Pinpoint the cell where the given text exists, returning its [X, Y] midpoint coordinate. 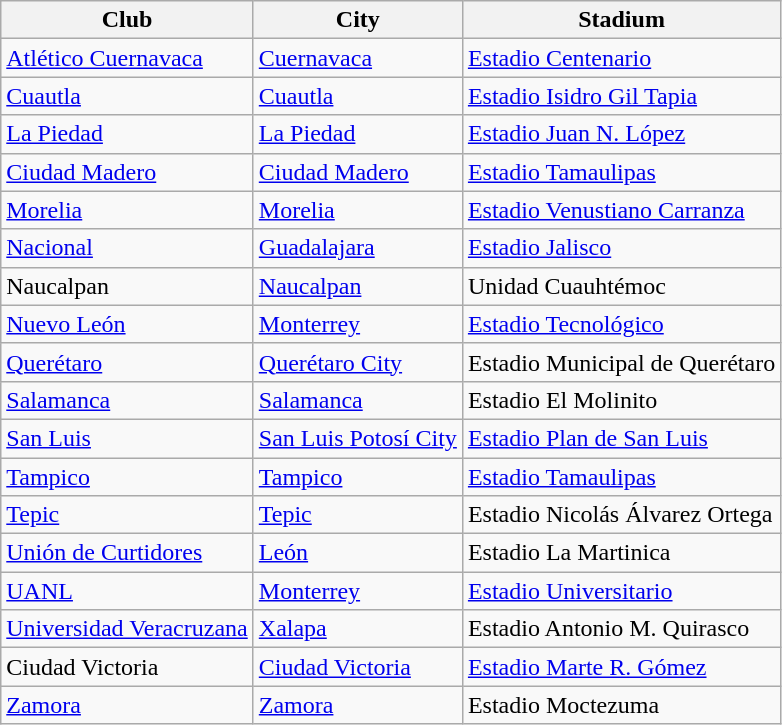
Querétaro [128, 362]
City [358, 20]
Stadium [621, 20]
Estadio Venustiano Carranza [621, 210]
Estadio Nicolás Álvarez Ortega [621, 515]
Estadio Marte R. Gómez [621, 667]
Universidad Veracruzana [128, 629]
Cuernavaca [358, 58]
UANL [128, 591]
Nacional [128, 248]
Guadalajara [358, 248]
Estadio Universitario [621, 591]
Unión de Curtidores [128, 553]
Nuevo León [128, 324]
Estadio Moctezuma [621, 705]
Estadio Antonio M. Quirasco [621, 629]
Estadio Juan N. López [621, 134]
Estadio Jalisco [621, 248]
Unidad Cuauhtémoc [621, 286]
Estadio Tecnológico [621, 324]
Estadio Centenario [621, 58]
Estadio La Martinica [621, 553]
San Luis [128, 438]
Atlético Cuernavaca [128, 58]
Estadio Isidro Gil Tapia [621, 96]
Estadio Municipal de Querétaro [621, 362]
Club [128, 20]
San Luis Potosí City [358, 438]
León [358, 553]
Estadio Plan de San Luis [621, 438]
Querétaro City [358, 362]
Estadio El Molinito [621, 400]
Xalapa [358, 629]
